Search for the cell housing the specified text and yield its [X, Y] center coordinate. 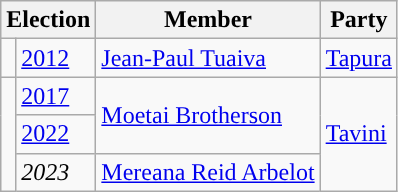
Mereana Reid Arbelot [208, 172]
2012 [56, 58]
2023 [56, 172]
2017 [56, 96]
Party [358, 20]
Moetai Brotherson [208, 115]
Tavini [358, 134]
Tapura [358, 58]
2022 [56, 134]
Jean-Paul Tuaiva [208, 58]
Election [48, 20]
Member [208, 20]
